Search for the cell housing the specified text and yield its (x, y) center coordinate. 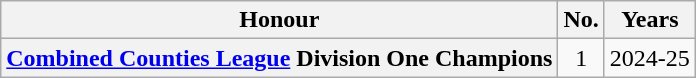
Years (650, 20)
2024-25 (650, 58)
Combined Counties League Division One Champions (280, 58)
1 (581, 58)
Honour (280, 20)
No. (581, 20)
